Output the (x, y) coordinate of the center of the cell containing the given text.  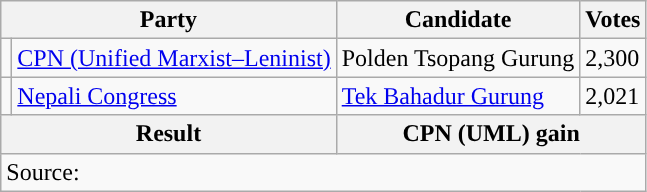
Candidate (458, 20)
2,300 (613, 58)
Nepali Congress (174, 96)
Votes (613, 20)
CPN (Unified Marxist–Leninist) (174, 58)
Result (168, 134)
Party (168, 20)
Tek Bahadur Gurung (458, 96)
2,021 (613, 96)
Polden Tsopang Gurung (458, 58)
Source: (324, 172)
CPN (UML) gain (491, 134)
